Search for the cell housing the specified text and yield its (x, y) center coordinate. 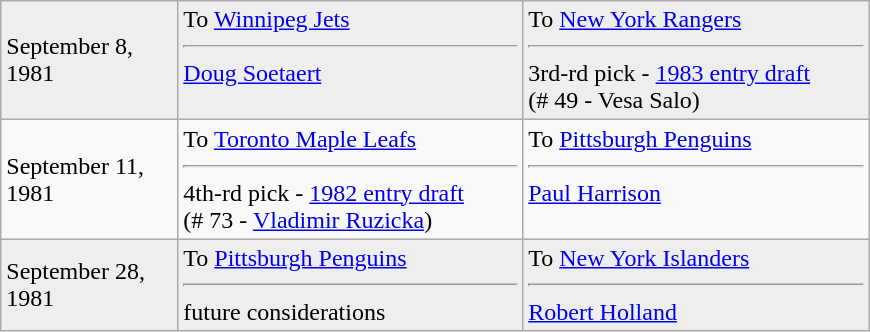
To Winnipeg JetsDoug Soetaert (350, 60)
September 11,1981 (90, 180)
To Pittsburgh PenguinsPaul Harrison (696, 180)
To Toronto Maple Leafs4th-rd pick - 1982 entry draft(# 73 - Vladimir Ruzicka) (350, 180)
To New York IslandersRobert Holland (696, 285)
September 28,1981 (90, 285)
September 8,1981 (90, 60)
To New York Rangers3rd-rd pick - 1983 entry draft(# 49 - Vesa Salo) (696, 60)
To Pittsburgh Penguinsfuture considerations (350, 285)
